Find where the given text appears and provide that cell's center as [x, y] coordinate. 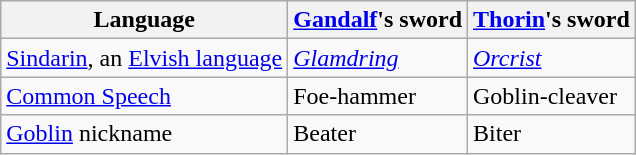
Goblin nickname [144, 134]
Thorin's sword [552, 20]
Foe-hammer [378, 96]
Glamdring [378, 58]
Orcrist [552, 58]
Sindarin, an Elvish language [144, 58]
Language [144, 20]
Goblin-cleaver [552, 96]
Common Speech [144, 96]
Biter [552, 134]
Gandalf's sword [378, 20]
Beater [378, 134]
